Provide the (X, Y) coordinate of the cell's center where the given text is located.  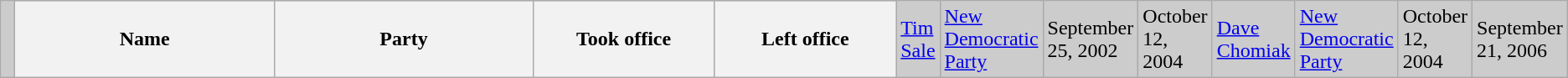
Dave Chomiak (1253, 39)
Left office (806, 39)
September 21, 2006 (1520, 39)
Took office (623, 39)
Name (145, 39)
Tim Sale (918, 39)
Party (404, 39)
September 25, 2002 (1091, 39)
